Output the (x, y) coordinate of the center of the cell containing the given text.  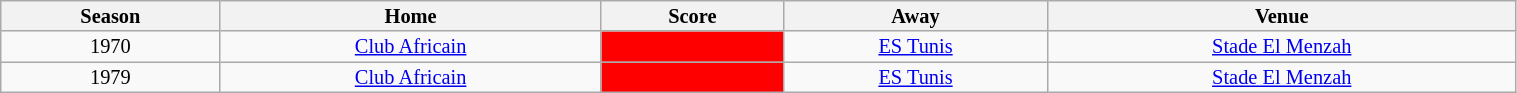
1970 (110, 46)
Score (692, 16)
Away (916, 16)
Season (110, 16)
Venue (1282, 16)
1979 (110, 78)
Home (410, 16)
